Capture the cell that displays the provided text and extract its (x, y) central coordinate. 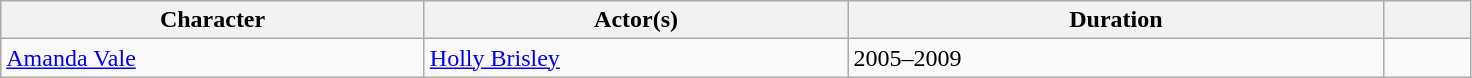
Character (213, 20)
Holly Brisley (636, 58)
2005–2009 (1116, 58)
Actor(s) (636, 20)
Amanda Vale (213, 58)
Duration (1116, 20)
